Identify which cell holds the provided text, then report its (x, y) central coordinate. 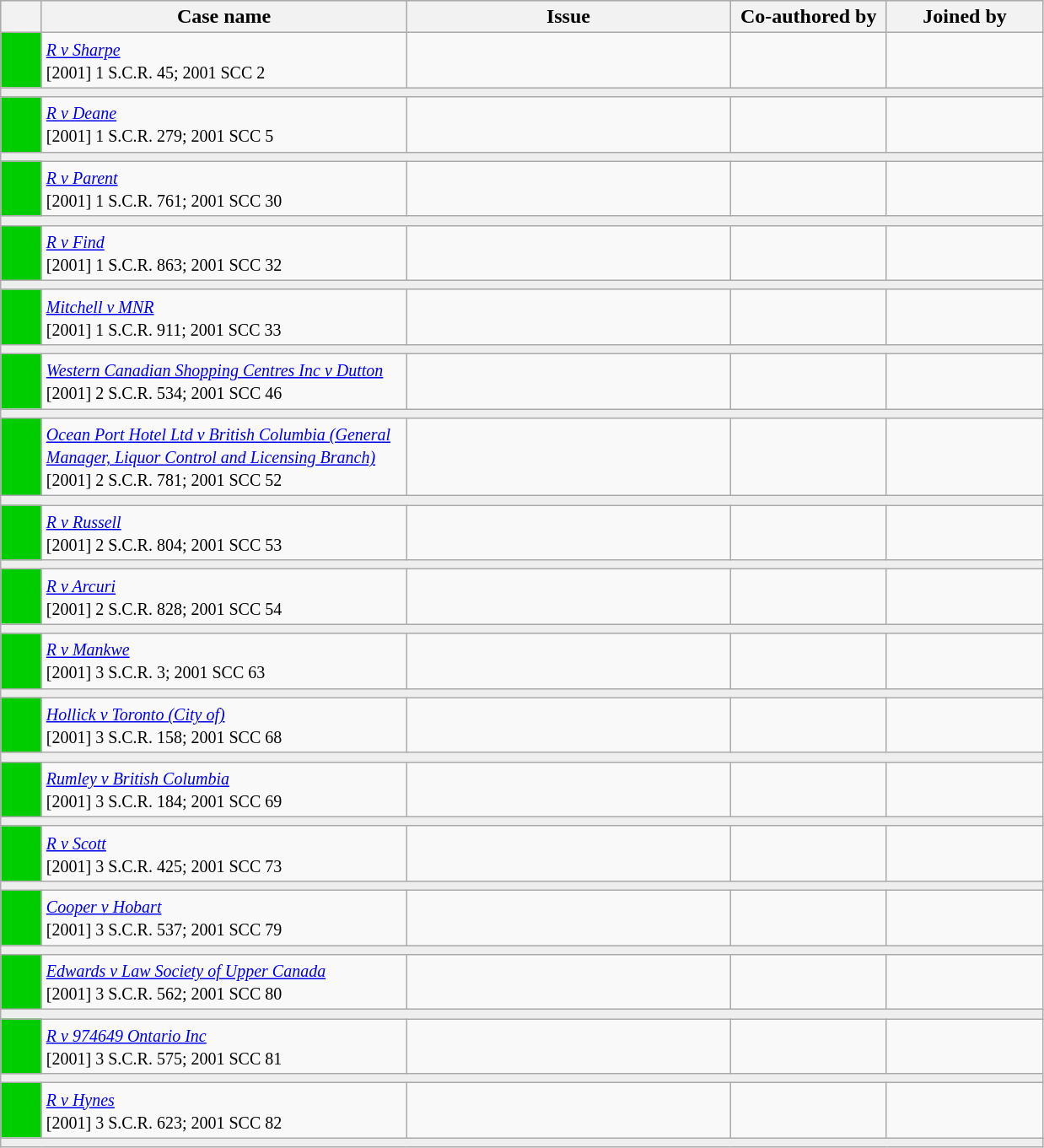
R v Scott [2001] 3 S.C.R. 425; 2001 SCC 73 (224, 854)
Western Canadian Shopping Centres Inc v Dutton [2001] 2 S.C.R. 534; 2001 SCC 46 (224, 381)
Case name (224, 17)
R v Deane [2001] 1 S.C.R. 279; 2001 SCC 5 (224, 125)
R v Mankwe [2001] 3 S.C.R. 3; 2001 SCC 63 (224, 661)
R v Arcuri [2001] 2 S.C.R. 828; 2001 SCC 54 (224, 597)
R v Russell [2001] 2 S.C.R. 804; 2001 SCC 53 (224, 533)
R v Sharpe [2001] 1 S.C.R. 45; 2001 SCC 2 (224, 61)
Edwards v Law Society of Upper Canada [2001] 3 S.C.R. 562; 2001 SCC 80 (224, 982)
Mitchell v MNR [2001] 1 S.C.R. 911; 2001 SCC 33 (224, 317)
R v Parent [2001] 1 S.C.R. 761; 2001 SCC 30 (224, 189)
Joined by (965, 17)
Hollick v Toronto (City of) [2001] 3 S.C.R. 158; 2001 SCC 68 (224, 725)
R v Find [2001] 1 S.C.R. 863; 2001 SCC 32 (224, 253)
Issue (568, 17)
Rumley v British Columbia [2001] 3 S.C.R. 184; 2001 SCC 69 (224, 790)
R v Hynes [2001] 3 S.C.R. 623; 2001 SCC 82 (224, 1110)
Cooper v Hobart [2001] 3 S.C.R. 537; 2001 SCC 79 (224, 918)
Ocean Port Hotel Ltd v British Columbia (General Manager, Liquor Control and Licensing Branch) [2001] 2 S.C.R. 781; 2001 SCC 52 (224, 457)
R v 974649 Ontario Inc [2001] 3 S.C.R. 575; 2001 SCC 81 (224, 1046)
Co-authored by (808, 17)
